Determine the [x, y] coordinate at the center of the cell enclosing the given text.  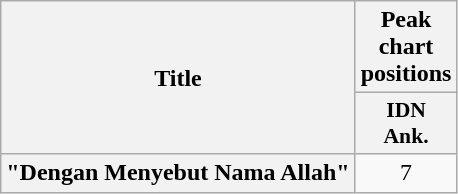
Title [178, 78]
Peak chart positions [406, 47]
"Dengan Menyebut Nama Allah" [178, 173]
IDNAnk. [406, 124]
7 [406, 173]
